Detect which cell encompasses the target text, then output its (X, Y) center coordinate. 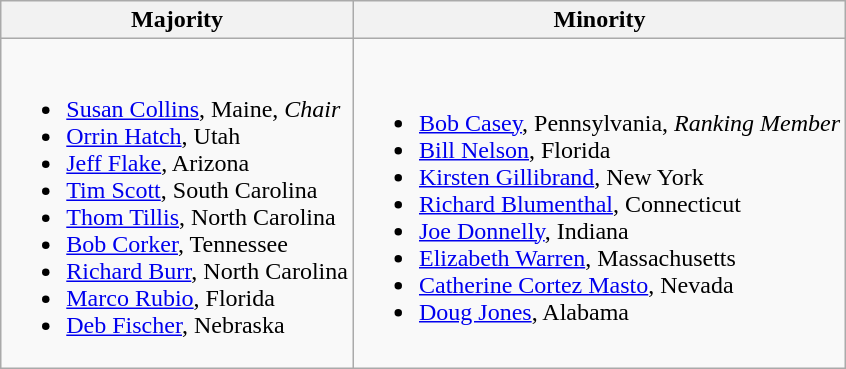
Majority (178, 20)
Minority (599, 20)
